Return [X, Y] of the center of cell containing provided text 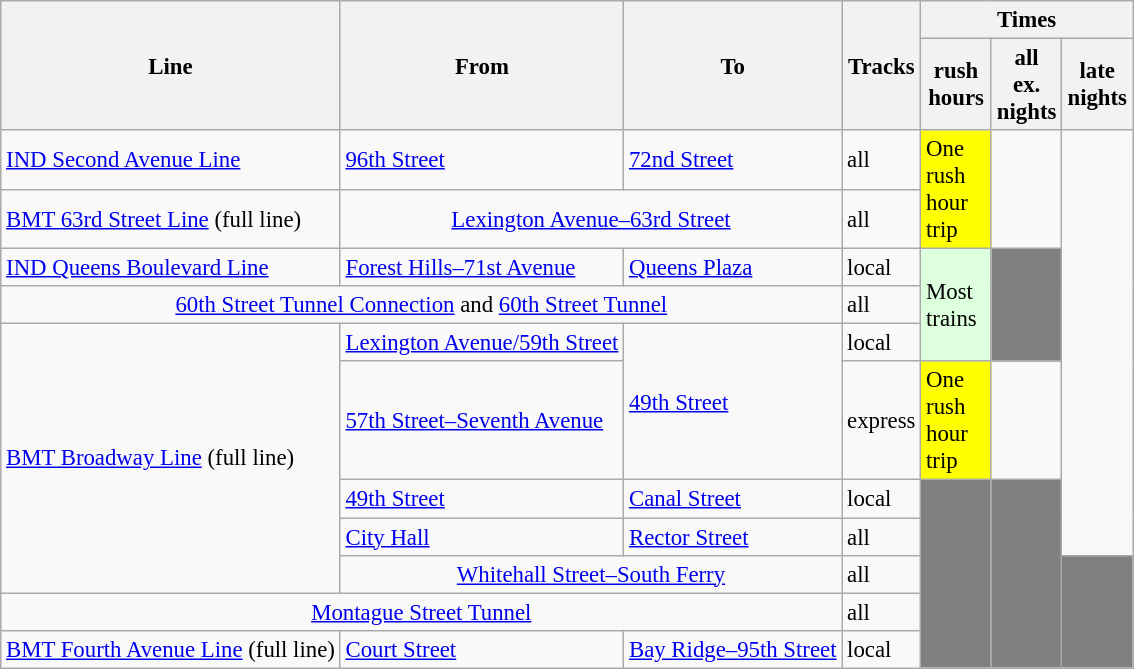
72nd Street [733, 160]
Montague Street Tunnel [422, 612]
BMT 63rd Street Line (full line) [170, 218]
Whitehall Street–South Ferry [591, 574]
Line [170, 66]
Canal Street [733, 499]
IND Queens Boulevard Line [170, 268]
rush hours [956, 85]
To [733, 66]
Forest Hills–71st Avenue [482, 268]
BMT Broadway Line (full line) [170, 458]
Bay Ridge–95th Street [733, 649]
Lexington Avenue/59th Street [482, 343]
latenights [1098, 85]
Queens Plaza [733, 268]
BMT Fourth Avenue Line (full line) [170, 649]
96th Street [482, 160]
allex.nights [1026, 85]
City Hall [482, 537]
Court Street [482, 649]
express [882, 422]
Most trains [956, 306]
Tracks [882, 66]
From [482, 66]
57th Street–Seventh Avenue [482, 422]
60th Street Tunnel Connection and 60th Street Tunnel [422, 305]
IND Second Avenue Line [170, 160]
Rector Street [733, 537]
Times [1027, 20]
Lexington Avenue–63rd Street [591, 218]
